Search for the cell housing the specified text and yield its (X, Y) center coordinate. 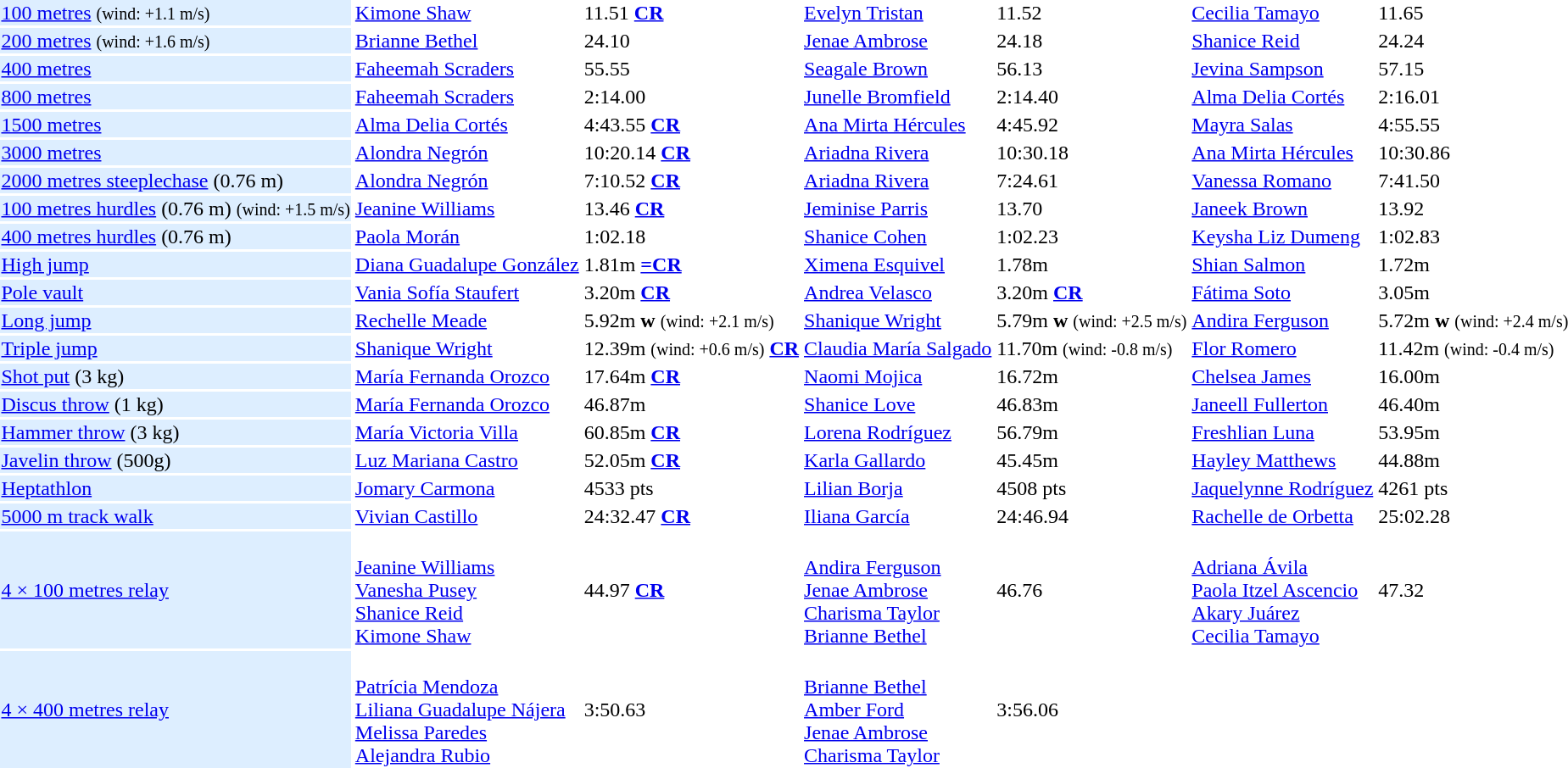
4 × 100 metres relay (176, 590)
Long jump (176, 320)
Karla Gallardo (898, 460)
46.87m (691, 404)
800 metres (176, 97)
11.52 (1092, 13)
Jevina Sampson (1282, 69)
Shanice Reid (1282, 41)
24:46.94 (1092, 516)
Junelle Bromfield (898, 97)
Vivian Castillo (466, 516)
13.46 CR (691, 209)
Mayra Salas (1282, 125)
Seagale Brown (898, 69)
3:56.06 (1092, 710)
Hayley Matthews (1282, 460)
Naomi Mojica (898, 376)
Brianne Bethel (466, 41)
Jeminise Parris (898, 209)
56.79m (1092, 432)
11.51 CR (691, 13)
Chelsea James (1282, 376)
Vanessa Romano (1282, 181)
Vania Sofía Staufert (466, 292)
María Victoria Villa (466, 432)
13.70 (1092, 209)
100 metres hurdles (0.76 m) (wind: +1.5 m/s) (176, 209)
Shanice Cohen (898, 237)
24.10 (691, 41)
Javelin throw (500g) (176, 460)
5000 m track walk (176, 516)
Jeanine WilliamsVanesha PuseyShanice ReidKimone Shaw (466, 590)
46.83m (1092, 404)
Adriana ÁvilaPaola Itzel AscencioAkary JuárezCecilia Tamayo (1282, 590)
Andira FergusonJenae AmbroseCharisma TaylorBrianne Bethel (898, 590)
52.05m CR (691, 460)
Paola Morán (466, 237)
3000 metres (176, 153)
10:20.14 CR (691, 153)
Jaquelynne Rodríguez (1282, 488)
Evelyn Tristan (898, 13)
Heptathlon (176, 488)
Kimone Shaw (466, 13)
4:45.92 (1092, 125)
Janeek Brown (1282, 209)
17.64m CR (691, 376)
Iliana García (898, 516)
Shanice Love (898, 404)
Jenae Ambrose (898, 41)
12.39m (wind: +0.6 m/s) CR (691, 348)
400 metres (176, 69)
45.45m (1092, 460)
Pole vault (176, 292)
Jeanine Williams (466, 209)
5.92m w (wind: +2.1 m/s) (691, 320)
High jump (176, 264)
2:14.40 (1092, 97)
1.78m (1092, 264)
2000 metres steeplechase (0.76 m) (176, 181)
24.18 (1092, 41)
10:30.18 (1092, 153)
56.13 (1092, 69)
200 metres (wind: +1.6 m/s) (176, 41)
3:50.63 (691, 710)
55.55 (691, 69)
1.81m =CR (691, 264)
24:32.47 CR (691, 516)
1:02.23 (1092, 237)
7:10.52 CR (691, 181)
Claudia María Salgado (898, 348)
Janeell Fullerton (1282, 404)
Keysha Liz Dumeng (1282, 237)
1500 metres (176, 125)
7:24.61 (1092, 181)
Luz Mariana Castro (466, 460)
46.76 (1092, 590)
400 metres hurdles (0.76 m) (176, 237)
4533 pts (691, 488)
Shot put (3 kg) (176, 376)
Rechelle Meade (466, 320)
Discus throw (1 kg) (176, 404)
100 metres (wind: +1.1 m/s) (176, 13)
Freshlian Luna (1282, 432)
44.97 CR (691, 590)
Lorena Rodríguez (898, 432)
4:43.55 CR (691, 125)
Andrea Velasco (898, 292)
Andira Ferguson (1282, 320)
Diana Guadalupe González (466, 264)
2:14.00 (691, 97)
4508 pts (1092, 488)
Fátima Soto (1282, 292)
Flor Romero (1282, 348)
1:02.18 (691, 237)
11.70m (wind: -0.8 m/s) (1092, 348)
5.79m w (wind: +2.5 m/s) (1092, 320)
Rachelle de Orbetta (1282, 516)
Lilian Borja (898, 488)
16.72m (1092, 376)
Brianne BethelAmber FordJenae AmbroseCharisma Taylor (898, 710)
Shian Salmon (1282, 264)
Patrícia MendozaLiliana Guadalupe NájeraMelissa ParedesAlejandra Rubio (466, 710)
Ximena Esquivel (898, 264)
60.85m CR (691, 432)
4 × 400 metres relay (176, 710)
Triple jump (176, 348)
Cecilia Tamayo (1282, 13)
Jomary Carmona (466, 488)
Hammer throw (3 kg) (176, 432)
